Determine the [x, y] coordinate at the center of the cell enclosing the given text.  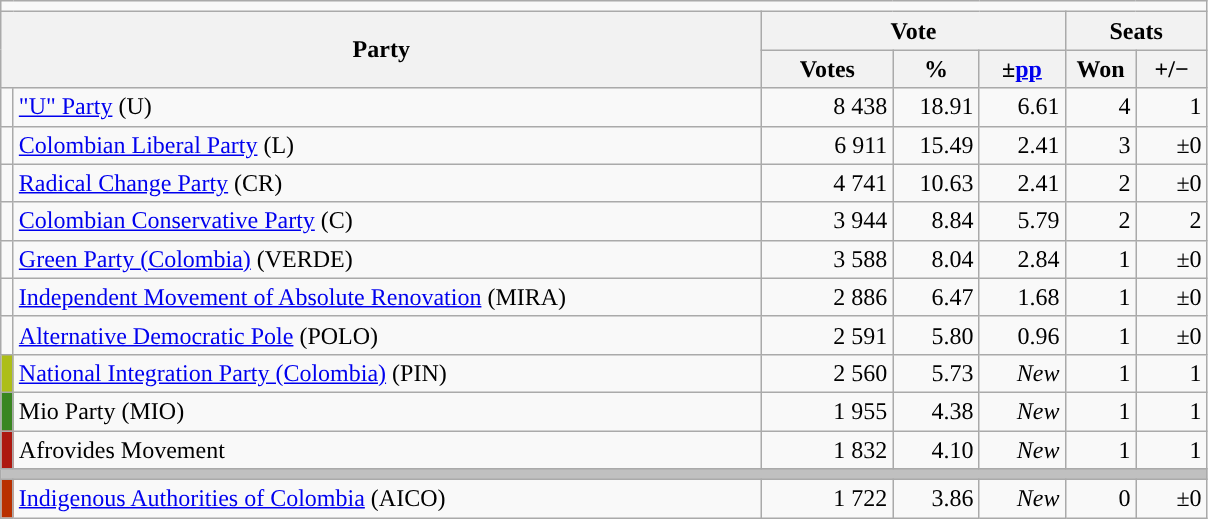
Radical Change Party (CR) [387, 183]
Colombian Conservative Party (C) [387, 221]
3.86 [936, 499]
4.10 [936, 449]
Independent Movement of Absolute Renovation (MIRA) [387, 297]
±pp [1022, 69]
Votes [828, 69]
1 832 [828, 449]
4.38 [936, 411]
Colombian Liberal Party (L) [387, 145]
15.49 [936, 145]
+/− [1172, 69]
10.63 [936, 183]
0 [1100, 499]
4 741 [828, 183]
Alternative Democratic Pole (POLO) [387, 335]
18.91 [936, 107]
"U" Party (U) [387, 107]
Party [382, 50]
Green Party (Colombia) (VERDE) [387, 259]
1.68 [1022, 297]
6 911 [828, 145]
3 588 [828, 259]
2 886 [828, 297]
5.80 [936, 335]
2 591 [828, 335]
2 560 [828, 373]
3 944 [828, 221]
0.96 [1022, 335]
Vote [914, 31]
Won [1100, 69]
5.79 [1022, 221]
1 955 [828, 411]
8.84 [936, 221]
National Integration Party (Colombia) (PIN) [387, 373]
8.04 [936, 259]
3 [1100, 145]
Mio Party (MIO) [387, 411]
1 722 [828, 499]
5.73 [936, 373]
4 [1100, 107]
2.84 [1022, 259]
Indigenous Authorities of Colombia (AICO) [387, 499]
6.47 [936, 297]
6.61 [1022, 107]
% [936, 69]
Afrovides Movement [387, 449]
Seats [1136, 31]
8 438 [828, 107]
